For the text-containing cell, return its midpoint in [x, y] coordinate format. 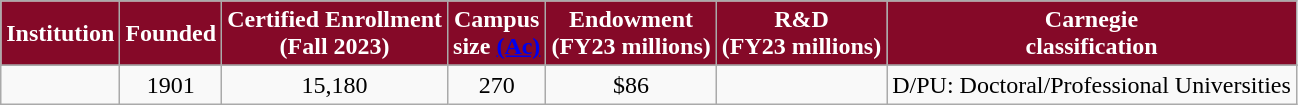
15,180 [335, 85]
Campussize (Ac) [497, 34]
Founded [171, 34]
Institution [60, 34]
Endowment (FY23 millions) [631, 34]
Carnegieclassification [1092, 34]
1901 [171, 85]
Certified Enrollment(Fall 2023) [335, 34]
D/PU: Doctoral/Professional Universities [1092, 85]
R&D(FY23 millions) [801, 34]
$86 [631, 85]
270 [497, 85]
